Identify which cell holds the provided text, then report its [X, Y] central coordinate. 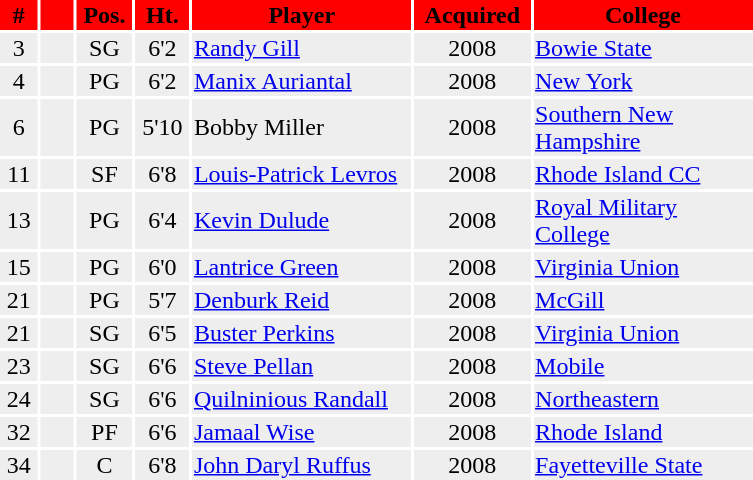
6'4 [162, 220]
6'0 [162, 267]
5'10 [162, 128]
John Daryl Ruffus [302, 465]
23 [19, 366]
Ht. [162, 15]
Northeastern [644, 399]
Mobile [644, 366]
32 [19, 432]
Buster Perkins [302, 333]
McGill [644, 300]
Denburk Reid [302, 300]
C [105, 465]
Quilninious Randall [302, 399]
Bobby Miller [302, 128]
Pos. [105, 15]
Manix Auriantal [302, 81]
PF [105, 432]
6'5 [162, 333]
6 [19, 128]
Acquired [472, 15]
Southern New Hampshire [644, 128]
24 [19, 399]
New York [644, 81]
Kevin Dulude [302, 220]
Player [302, 15]
Jamaal Wise [302, 432]
34 [19, 465]
Louis-Patrick Levros [302, 174]
Bowie State [644, 48]
Fayetteville State [644, 465]
Lantrice Green [302, 267]
13 [19, 220]
Rhode Island CC [644, 174]
4 [19, 81]
Steve Pellan [302, 366]
Randy Gill [302, 48]
11 [19, 174]
College [644, 15]
15 [19, 267]
# [19, 15]
Royal Military College [644, 220]
5'7 [162, 300]
Rhode Island [644, 432]
SF [105, 174]
3 [19, 48]
